For the text-containing cell, return its midpoint in (X, Y) coordinate format. 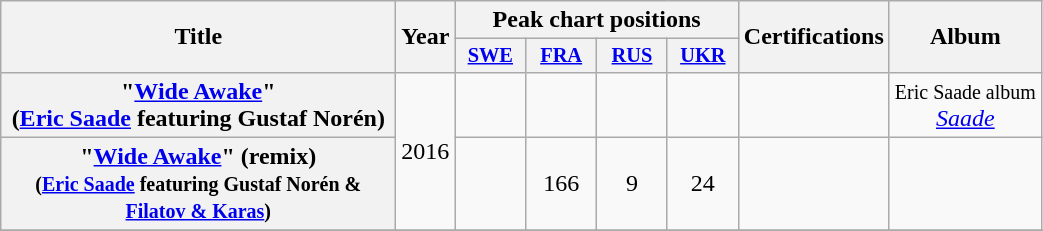
"Wide Awake" (remix) (Eric Saade featuring Gustaf Norén & Filatov & Karas) (198, 184)
9 (632, 184)
FRA (562, 56)
Title (198, 37)
Eric Saade albumSaade (965, 104)
RUS (632, 56)
166 (562, 184)
2016 (426, 150)
Peak chart positions (596, 20)
Year (426, 37)
UKR (702, 56)
Certifications (814, 37)
Album (965, 37)
SWE (490, 56)
24 (702, 184)
"Wide Awake"(Eric Saade featuring Gustaf Norén) (198, 104)
